Extract the (X, Y) coordinate from the center of the cell holding the provided text.  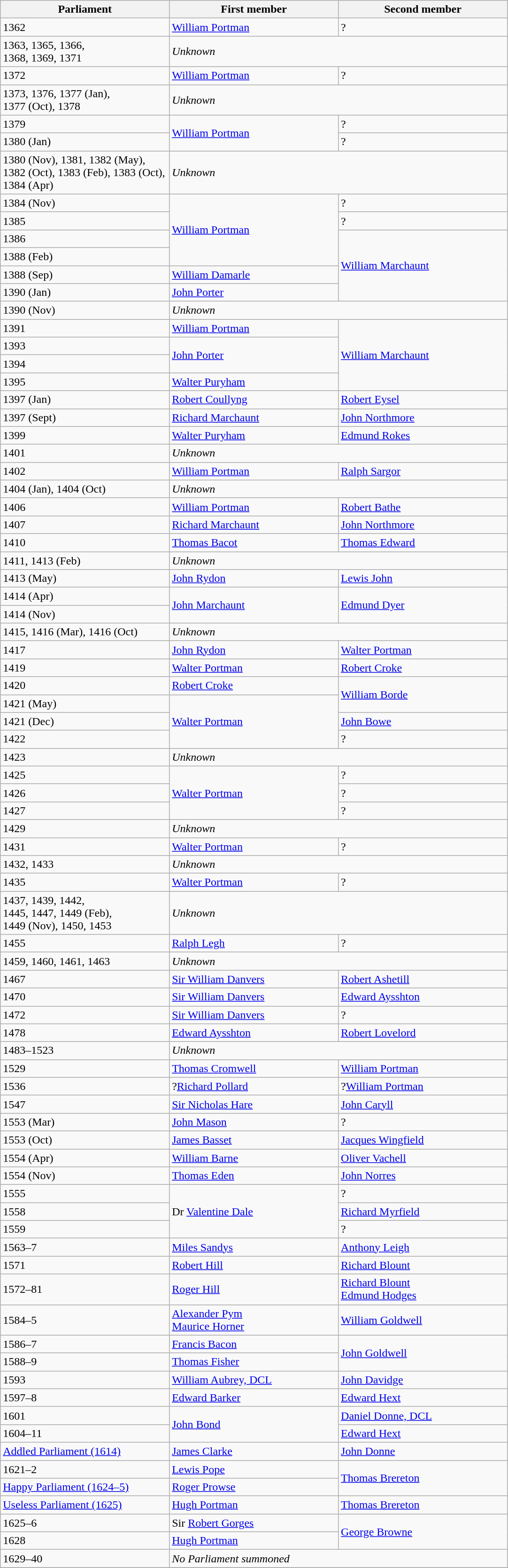
1553 (Oct) (85, 1140)
Oliver Vachell (423, 1158)
No Parliament summoned (339, 1559)
Richard Myrfield (423, 1212)
1547 (85, 1104)
1399 (85, 435)
William Aubrey, DCL (254, 1380)
1584–5 (85, 1320)
Richard BlountEdmund Hodges (423, 1290)
1363, 1365, 1366,1368, 1369, 1371 (85, 52)
1395 (85, 382)
1553 (Mar) (85, 1122)
1423 (85, 757)
Ralph Legh (254, 943)
1459, 1460, 1461, 1463 (85, 961)
Dr Valentine Dale (254, 1212)
Happy Parliament (1624–5) (85, 1487)
1554 (Apr) (85, 1158)
John Bowe (423, 721)
1362 (85, 27)
1421 (May) (85, 703)
1593 (85, 1380)
1621–2 (85, 1469)
1597–8 (85, 1398)
John Donne (423, 1451)
1413 (May) (85, 579)
1421 (Dec) (85, 721)
1414 (Apr) (85, 596)
1380 (Jan) (85, 142)
1467 (85, 979)
William Goldwell (423, 1320)
?Richard Pollard (254, 1086)
Second member (423, 9)
1586–7 (85, 1344)
James Basset (254, 1140)
1373, 1376, 1377 (Jan),1377 (Oct), 1378 (85, 100)
Richard Blount (423, 1265)
George Browne (423, 1532)
John Marchaunt (254, 605)
Robert Eysel (423, 400)
1563–7 (85, 1247)
?William Portman (423, 1086)
Lewis John (423, 579)
1407 (85, 525)
1558 (85, 1212)
1536 (85, 1086)
Ralph Sargor (423, 471)
1397 (Jan) (85, 400)
1419 (85, 668)
1435 (85, 882)
William Borde (423, 695)
1388 (Feb) (85, 256)
1397 (Sept) (85, 417)
Edmund Rokes (423, 435)
1429 (85, 828)
John Bond (254, 1424)
Alexander PymMaurice Horner (254, 1320)
1425 (85, 775)
1601 (85, 1415)
1625–6 (85, 1523)
William Barne (254, 1158)
Roger Prowse (254, 1487)
Sir Robert Gorges (254, 1523)
Anthony Leigh (423, 1247)
Robert Bathe (423, 507)
John Davidge (423, 1380)
1426 (85, 793)
Robert Ashetill (423, 979)
1394 (85, 364)
1427 (85, 811)
John Norres (423, 1176)
1420 (85, 686)
1384 (Nov) (85, 203)
1472 (85, 1015)
John Mason (254, 1122)
1391 (85, 328)
Addled Parliament (1614) (85, 1451)
1415, 1416 (Mar), 1416 (Oct) (85, 632)
Thomas Eden (254, 1176)
Parliament (85, 9)
1629–40 (85, 1559)
William Damarle (254, 275)
James Clarke (254, 1451)
1414 (Nov) (85, 614)
Roger Hill (254, 1290)
1390 (Nov) (85, 310)
1422 (85, 739)
Thomas Edward (423, 542)
First member (254, 9)
1478 (85, 1033)
1431 (85, 847)
John Goldwell (423, 1353)
John Caryll (423, 1104)
1572–81 (85, 1290)
Thomas Cromwell (254, 1068)
Sir Nicholas Hare (254, 1104)
1432, 1433 (85, 865)
1404 (Jan), 1404 (Oct) (85, 489)
1411, 1413 (Feb) (85, 560)
Daniel Donne, DCL (423, 1415)
Robert Coullyng (254, 400)
1455 (85, 943)
Robert Lovelord (423, 1033)
Miles Sandys (254, 1247)
1588–9 (85, 1362)
1483–1523 (85, 1050)
1401 (85, 453)
1406 (85, 507)
1385 (85, 221)
Francis Bacon (254, 1344)
1470 (85, 997)
1529 (85, 1068)
1604–11 (85, 1433)
Thomas Bacot (254, 542)
1380 (Nov), 1381, 1382 (May),1382 (Oct), 1383 (Feb), 1383 (Oct), 1384 (Apr) (85, 172)
1555 (85, 1194)
1417 (85, 650)
1628 (85, 1541)
1571 (85, 1265)
Edmund Dyer (423, 605)
Robert Hill (254, 1265)
Jacques Wingfield (423, 1140)
1393 (85, 346)
Useless Parliament (1625) (85, 1505)
1379 (85, 124)
1390 (Jan) (85, 293)
1410 (85, 542)
1402 (85, 471)
Edward Barker (254, 1398)
1386 (85, 239)
1559 (85, 1229)
1554 (Nov) (85, 1176)
Thomas Fisher (254, 1362)
Lewis Pope (254, 1469)
1372 (85, 76)
1388 (Sep) (85, 275)
1437, 1439, 1442,1445, 1447, 1449 (Feb),1449 (Nov), 1450, 1453 (85, 913)
